Output the (X, Y) coordinate of the center of the cell containing the given text.  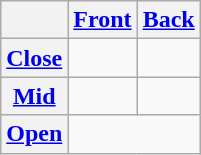
Front (102, 20)
Mid (34, 96)
Open (34, 134)
Close (34, 58)
Back (168, 20)
